Return [X, Y] of the center of cell containing provided text 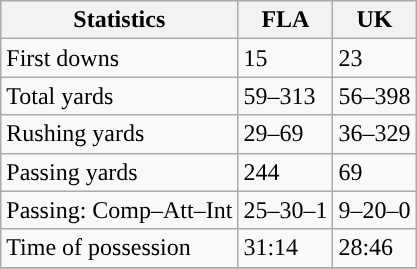
56–398 [374, 96]
28:46 [374, 248]
First downs [120, 58]
25–30–1 [286, 210]
Passing: Comp–Att–Int [120, 210]
31:14 [286, 248]
69 [374, 172]
15 [286, 58]
29–69 [286, 134]
Time of possession [120, 248]
UK [374, 20]
FLA [286, 20]
59–313 [286, 96]
244 [286, 172]
9–20–0 [374, 210]
Statistics [120, 20]
36–329 [374, 134]
23 [374, 58]
Passing yards [120, 172]
Rushing yards [120, 134]
Total yards [120, 96]
